Provide the (x, y) coordinate of the cell's center where the given text is located.  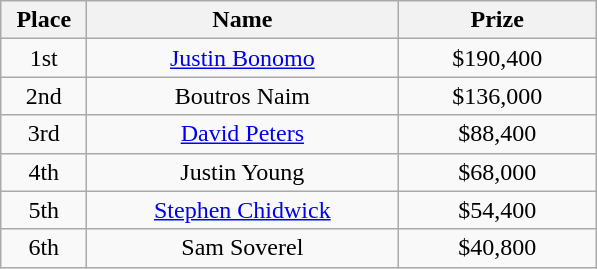
$40,800 (498, 248)
David Peters (242, 134)
5th (44, 210)
Place (44, 20)
Sam Soverel (242, 248)
Stephen Chidwick (242, 210)
$54,400 (498, 210)
6th (44, 248)
Boutros Naim (242, 96)
Prize (498, 20)
Justin Young (242, 172)
$88,400 (498, 134)
$190,400 (498, 58)
4th (44, 172)
$136,000 (498, 96)
Justin Bonomo (242, 58)
3rd (44, 134)
2nd (44, 96)
Name (242, 20)
$68,000 (498, 172)
1st (44, 58)
